Provide the (X, Y) coordinate of the cell's center where the given text is located.  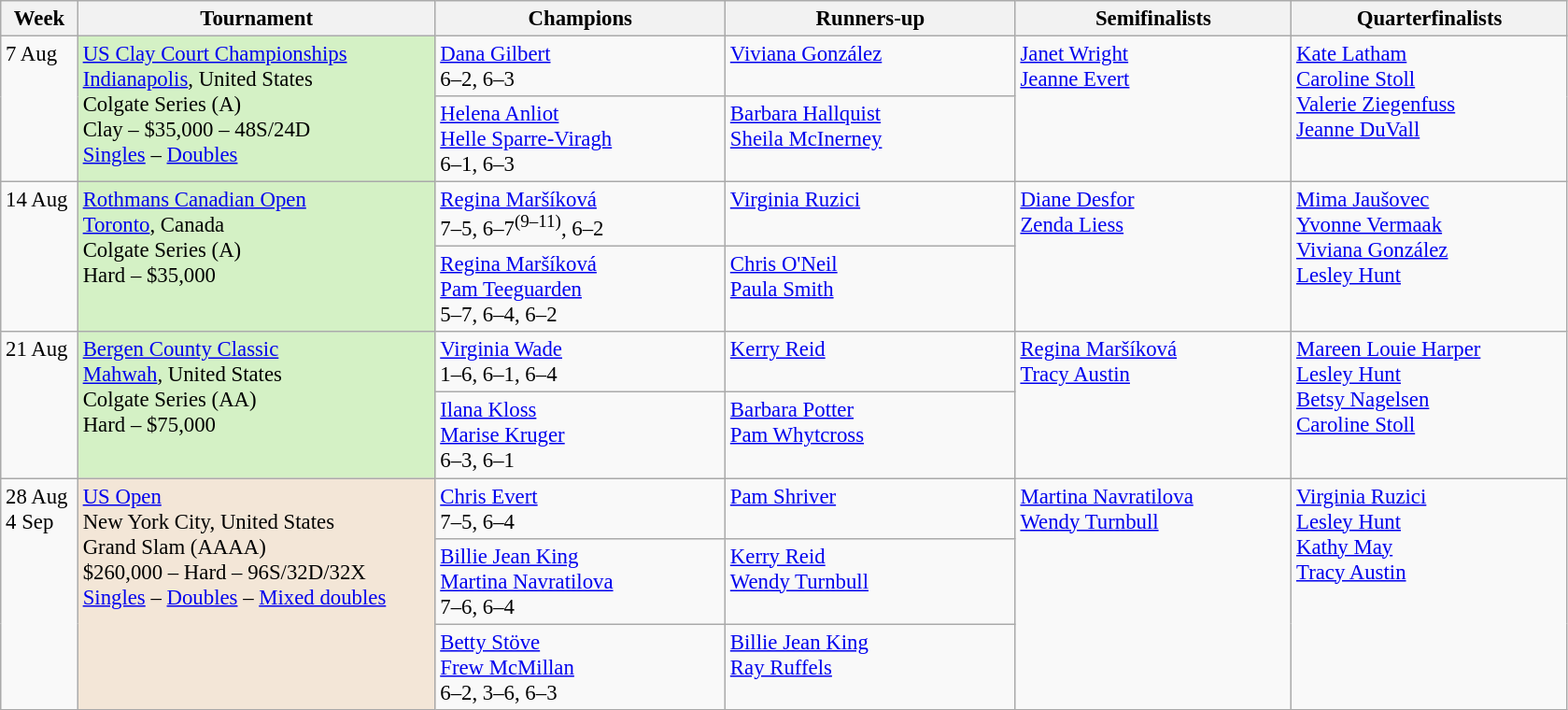
Virginia Wade 1–6, 6–1, 6–4 (581, 362)
7 Aug (39, 109)
Regina Maršíková Tracy Austin (1153, 405)
Kerry Reid (870, 362)
Rothmans Canadian Open Toronto, CanadaColgate Series (A)Hard – $35,000 (256, 258)
Chris Evert 7–5, 6–4 (581, 508)
Kate Latham Caroline Stoll Valerie Ziegenfuss Jeanne DuVall (1430, 109)
Regina Maršíková 7–5, 6–7(9–11), 6–2 (581, 215)
Barbara Potter Pam Whytcross (870, 435)
Ilana Kloss Marise Kruger 6–3, 6–1 (581, 435)
Regina Maršíková Pam Teeguarden 5–7, 6–4, 6–2 (581, 290)
Diane Desfor Zenda Liess (1153, 258)
14 Aug (39, 258)
Mima Jaušovec Yvonne Vermaak Viviana González Lesley Hunt (1430, 258)
Billie Jean King Ray Ruffels (870, 667)
28 Aug4 Sep (39, 594)
Helena Anliot Helle Sparre-Viragh 6–1, 6–3 (581, 139)
Quarterfinalists (1430, 19)
Runners-up (870, 19)
Janet Wright Jeanne Evert (1153, 109)
Mareen Louie Harper Lesley Hunt Betsy Nagelsen Caroline Stoll (1430, 405)
Billie Jean King Martina Navratilova 7–6, 6–4 (581, 581)
Kerry Reid Wendy Turnbull (870, 581)
Virginia Ruzici (870, 215)
US Clay Court Championships Indianapolis, United StatesColgate Series (A) Clay – $35,000 – 48S/24D Singles – Doubles (256, 109)
21 Aug (39, 405)
Semifinalists (1153, 19)
Tournament (256, 19)
Viviana González (870, 67)
Pam Shriver (870, 508)
Week (39, 19)
US Open New York City, United StatesGrand Slam (AAAA)$260,000 – Hard – 96S/32D/32XSingles – Doubles – Mixed doubles (256, 594)
Virginia Ruzici Lesley Hunt Kathy May Tracy Austin (1430, 594)
Barbara Hallquist Sheila McInerney (870, 139)
Champions (581, 19)
Chris O'Neil Paula Smith (870, 290)
Betty Stöve Frew McMillan 6–2, 3–6, 6–3 (581, 667)
Dana Gilbert 6–2, 6–3 (581, 67)
Bergen County Classic Mahwah, United StatesColgate Series (AA)Hard – $75,000 (256, 405)
Martina Navratilova Wendy Turnbull (1153, 594)
